Detect which cell encompasses the target text, then output its (x, y) center coordinate. 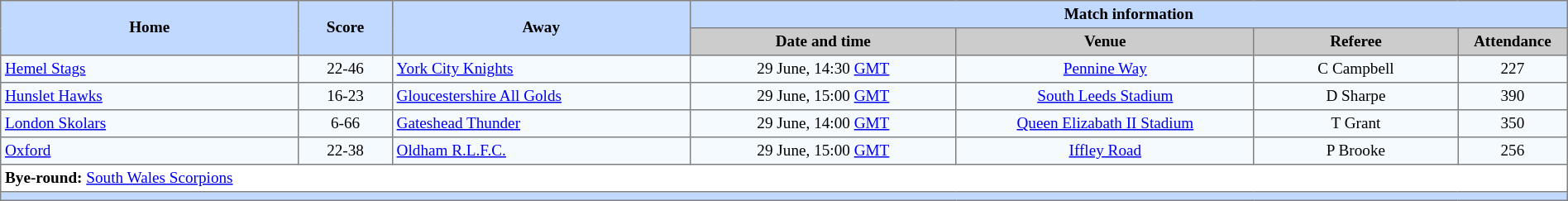
256 (1513, 151)
Iffley Road (1105, 151)
York City Knights (541, 69)
Gateshead Thunder (541, 124)
Oxford (150, 151)
29 June, 14:30 GMT (823, 69)
London Skolars (150, 124)
Score (346, 28)
Away (541, 28)
T Grant (1355, 124)
D Sharpe (1355, 96)
22-46 (346, 69)
Oldham R.L.F.C. (541, 151)
South Leeds Stadium (1105, 96)
Venue (1105, 41)
6-66 (346, 124)
C Campbell (1355, 69)
29 June, 14:00 GMT (823, 124)
16-23 (346, 96)
Referee (1355, 41)
Hunslet Hawks (150, 96)
Home (150, 28)
Queen Elizabath II Stadium (1105, 124)
Date and time (823, 41)
22-38 (346, 151)
Attendance (1513, 41)
Bye-round: South Wales Scorpions (784, 179)
P Brooke (1355, 151)
Match information (1128, 15)
350 (1513, 124)
390 (1513, 96)
227 (1513, 69)
Gloucestershire All Golds (541, 96)
Pennine Way (1105, 69)
Hemel Stags (150, 69)
